Provide the [X, Y] coordinate of the cell's center where the given text is located.  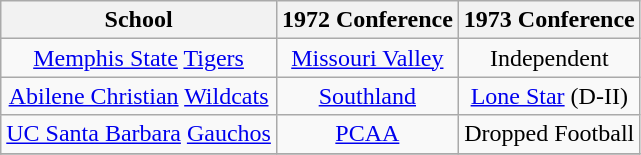
Southland [367, 96]
Dropped Football [549, 134]
Lone Star (D-II) [549, 96]
PCAA [367, 134]
1973 Conference [549, 20]
School [139, 20]
Missouri Valley [367, 58]
Memphis State Tigers [139, 58]
Abilene Christian Wildcats [139, 96]
UC Santa Barbara Gauchos [139, 134]
Independent [549, 58]
1972 Conference [367, 20]
